Detect which cell encompasses the target text, then output its [X, Y] center coordinate. 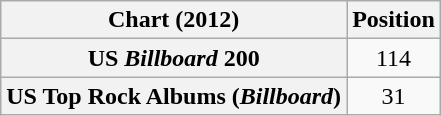
114 [394, 58]
US Billboard 200 [174, 58]
Position [394, 20]
US Top Rock Albums (Billboard) [174, 96]
31 [394, 96]
Chart (2012) [174, 20]
